Locate the cell with the specified text and output its (x, y) center coordinate. 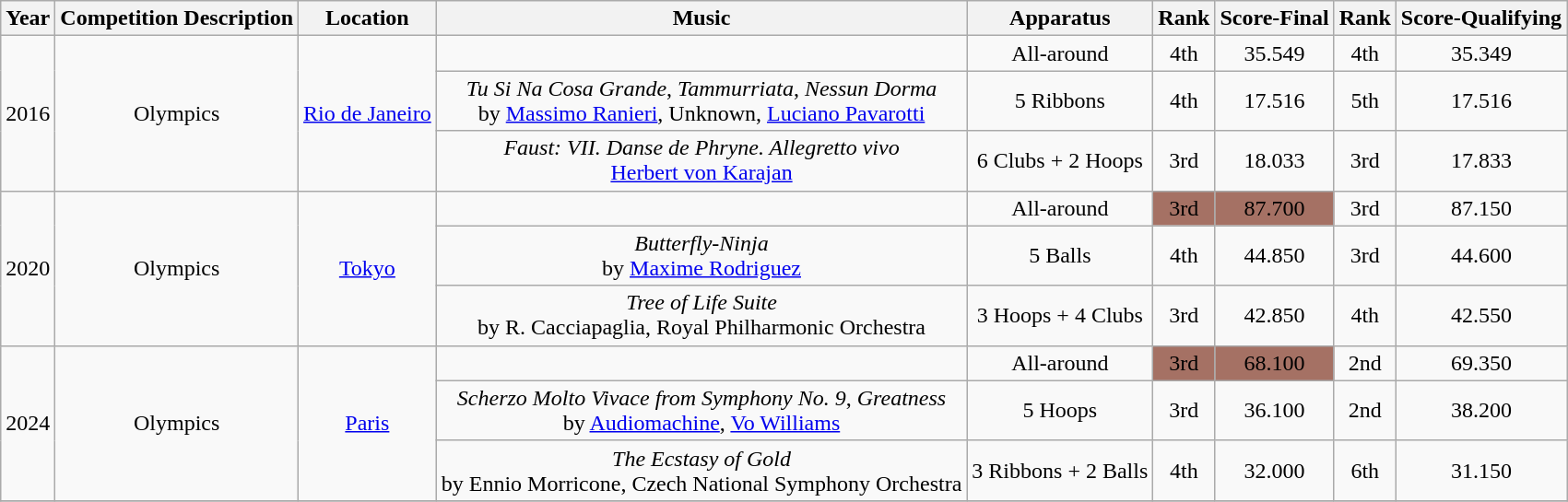
87.700 (1274, 208)
The Ecstasy of Gold by Ennio Morricone, Czech National Symphony Orchestra (701, 470)
Paris (368, 423)
31.150 (1480, 470)
Tokyo (368, 268)
42.850 (1274, 315)
44.600 (1480, 256)
5th (1364, 101)
35.549 (1274, 53)
42.550 (1480, 315)
Score-Qualifying (1480, 18)
5 Ribbons (1060, 101)
32.000 (1274, 470)
3 Hoops + 4 Clubs (1060, 315)
38.200 (1480, 411)
87.150 (1480, 208)
2016 (28, 113)
Apparatus (1060, 18)
Location (368, 18)
Tree of Life Suite by R. Cacciapaglia, Royal Philharmonic Orchestra (701, 315)
68.100 (1274, 363)
69.350 (1480, 363)
Faust: VII. Danse de Phryne. Allegretto vivo Herbert von Karajan (701, 160)
Year (28, 18)
17.833 (1480, 160)
36.100 (1274, 411)
35.349 (1480, 53)
Butterfly-Ninja by Maxime Rodriguez (701, 256)
3 Ribbons + 2 Balls (1060, 470)
18.033 (1274, 160)
Rio de Janeiro (368, 113)
Competition Description (177, 18)
Score-Final (1274, 18)
6th (1364, 470)
5 Hoops (1060, 411)
2020 (28, 268)
Tu Si Na Cosa Grande, Tammurriata, Nessun Dorma by Massimo Ranieri, Unknown, Luciano Pavarotti (701, 101)
2024 (28, 423)
Music (701, 18)
5 Balls (1060, 256)
44.850 (1274, 256)
6 Clubs + 2 Hoops (1060, 160)
Scherzo Molto Vivace from Symphony No. 9, Greatness by Audiomachine, Vo Williams (701, 411)
